Scan for the cell matching the given text and deliver its (x, y) coordinate at center. 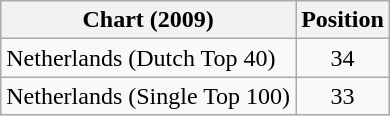
Chart (2009) (148, 20)
33 (343, 96)
Position (343, 20)
Netherlands (Single Top 100) (148, 96)
34 (343, 58)
Netherlands (Dutch Top 40) (148, 58)
